Identify which cell holds the provided text, then report its (X, Y) central coordinate. 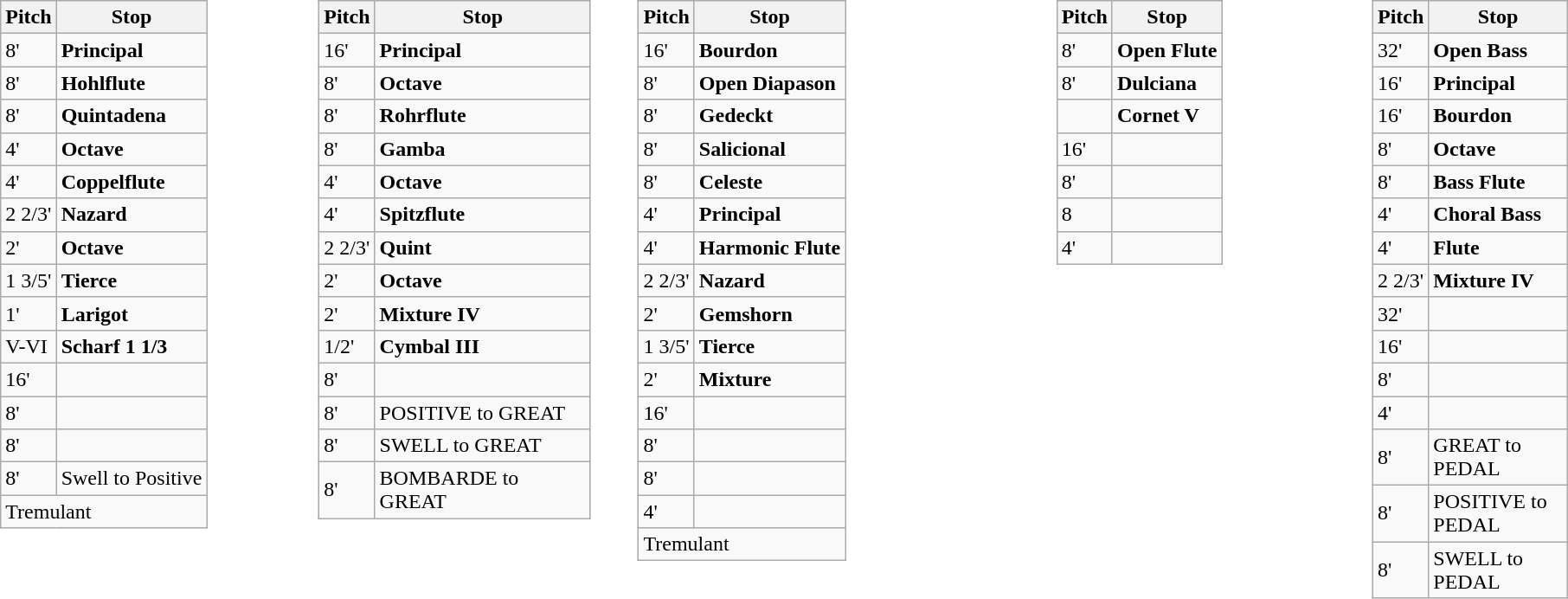
Open Diapason (769, 83)
V-VI (29, 346)
Choral Bass (1498, 215)
Coppelflute (132, 182)
Cymbal III (483, 346)
Dulciana (1166, 83)
Hohlflute (132, 83)
Larigot (132, 313)
1/2' (347, 346)
GREAT to PEDAL (1498, 457)
Scharf 1 1/3 (132, 346)
POSITIVE to PEDAL (1498, 514)
Cornet V (1166, 116)
SWELL to PEDAL (1498, 570)
Gamba (483, 149)
Quintadena (132, 116)
Bass Flute (1498, 182)
Harmonic Flute (769, 248)
Salicional (769, 149)
Quint (483, 248)
Spitzflute (483, 215)
BOMBARDE to GREAT (483, 490)
1' (29, 313)
Open Flute (1166, 50)
POSITIVE to GREAT (483, 413)
SWELL to GREAT (483, 446)
Swell to Positive (132, 479)
Celeste (769, 182)
Gedeckt (769, 116)
Flute (1498, 248)
Open Bass (1498, 50)
Gemshorn (769, 313)
Rohrflute (483, 116)
8 (1084, 215)
Mixture (769, 379)
